Extract the (X, Y) coordinate from the center of the cell holding the provided text.  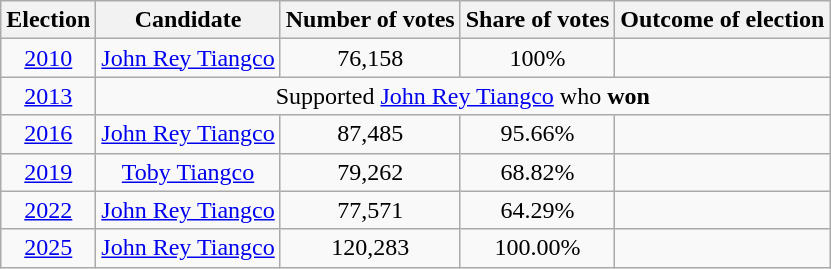
Toby Tiangco (188, 172)
Candidate (188, 20)
2010 (48, 58)
2022 (48, 210)
2013 (48, 96)
2019 (48, 172)
87,485 (370, 134)
95.66% (538, 134)
Outcome of election (722, 20)
Number of votes (370, 20)
77,571 (370, 210)
2025 (48, 248)
68.82% (538, 172)
76,158 (370, 58)
2016 (48, 134)
100% (538, 58)
Election (48, 20)
64.29% (538, 210)
79,262 (370, 172)
120,283 (370, 248)
100.00% (538, 248)
Supported John Rey Tiangco who won (463, 96)
Share of votes (538, 20)
